Return the (x, y) coordinate for the center point of the cell that contains the specified text.  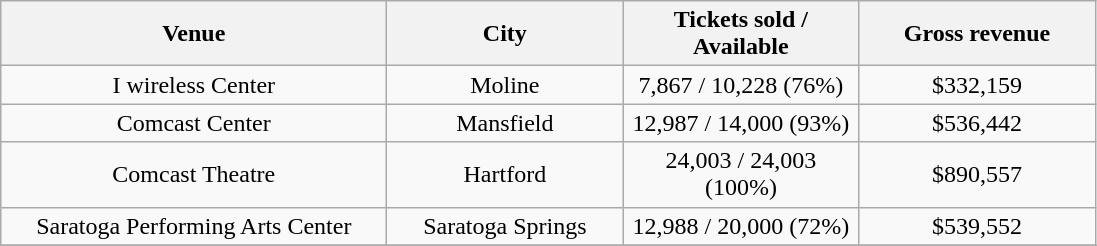
7,867 / 10,228 (76%) (741, 85)
Comcast Theatre (194, 174)
24,003 / 24,003 (100%) (741, 174)
Hartford (505, 174)
12,987 / 14,000 (93%) (741, 123)
12,988 / 20,000 (72%) (741, 226)
Venue (194, 34)
City (505, 34)
Tickets sold / Available (741, 34)
Mansfield (505, 123)
$332,159 (977, 85)
$536,442 (977, 123)
Gross revenue (977, 34)
$890,557 (977, 174)
Comcast Center (194, 123)
Saratoga Performing Arts Center (194, 226)
I wireless Center (194, 85)
Moline (505, 85)
$539,552 (977, 226)
Saratoga Springs (505, 226)
